Determine the [x, y] coordinate at the center of the cell enclosing the given text.  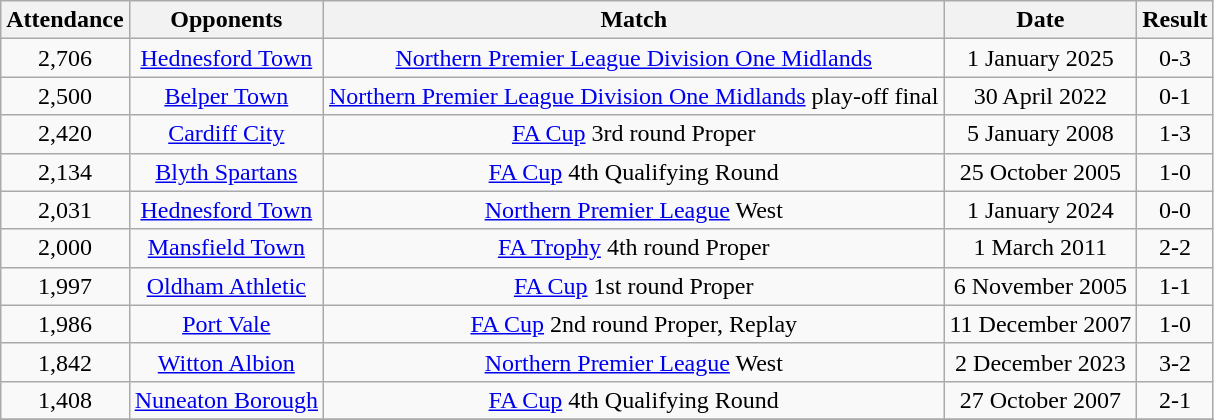
2-1 [1175, 400]
Cardiff City [226, 134]
Match [634, 20]
1,842 [65, 362]
Date [1040, 20]
FA Cup 1st round Proper [634, 286]
0-3 [1175, 58]
Attendance [65, 20]
6 November 2005 [1040, 286]
0-0 [1175, 210]
1,986 [65, 324]
2-2 [1175, 248]
2 December 2023 [1040, 362]
Witton Albion [226, 362]
FA Trophy 4th round Proper [634, 248]
11 December 2007 [1040, 324]
1 January 2024 [1040, 210]
Port Vale [226, 324]
1,997 [65, 286]
2,420 [65, 134]
Result [1175, 20]
Opponents [226, 20]
5 January 2008 [1040, 134]
1 January 2025 [1040, 58]
2,031 [65, 210]
Mansfield Town [226, 248]
30 April 2022 [1040, 96]
Northern Premier League Division One Midlands [634, 58]
1-3 [1175, 134]
2,706 [65, 58]
Blyth Spartans [226, 172]
27 October 2007 [1040, 400]
FA Cup 2nd round Proper, Replay [634, 324]
Oldham Athletic [226, 286]
2,000 [65, 248]
0-1 [1175, 96]
Northern Premier League Division One Midlands play-off final [634, 96]
Belper Town [226, 96]
25 October 2005 [1040, 172]
Nuneaton Borough [226, 400]
FA Cup 3rd round Proper [634, 134]
1,408 [65, 400]
2,134 [65, 172]
1 March 2011 [1040, 248]
2,500 [65, 96]
1-1 [1175, 286]
3-2 [1175, 362]
